Determine the (X, Y) coordinate at the center of the cell enclosing the given text.  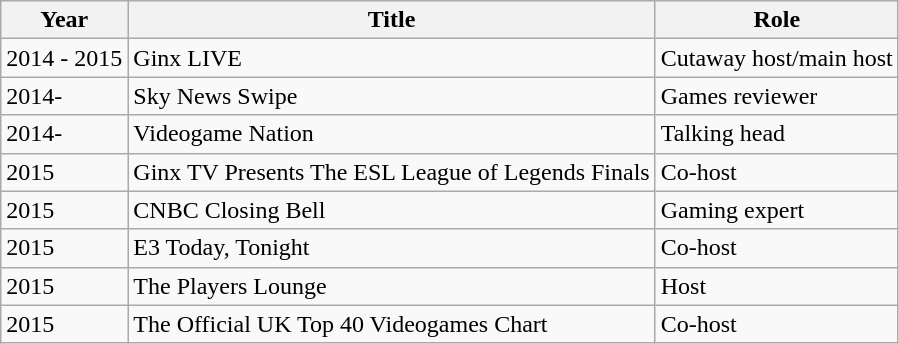
Cutaway host/main host (776, 58)
Ginx LIVE (392, 58)
Host (776, 286)
Videogame Nation (392, 134)
The Players Lounge (392, 286)
Ginx TV Presents The ESL League of Legends Finals (392, 172)
Role (776, 20)
Games reviewer (776, 96)
Sky News Swipe (392, 96)
2014 - 2015 (64, 58)
Gaming expert (776, 210)
The Official UK Top 40 Videogames Chart (392, 324)
Title (392, 20)
Talking head (776, 134)
E3 Today, Tonight (392, 248)
CNBC Closing Bell (392, 210)
Year (64, 20)
